Pinpoint the cell where the given text exists, returning its (X, Y) midpoint coordinate. 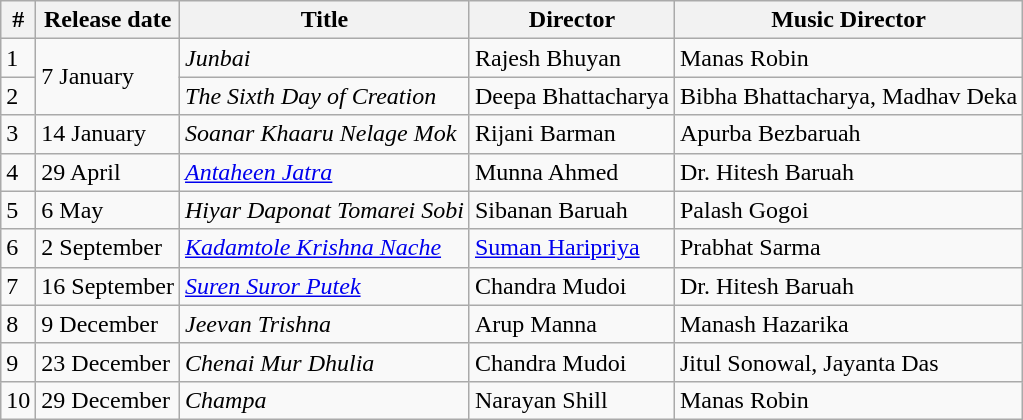
Apurba Bezbaruah (848, 134)
Hiyar Daponat Tomarei Sobi (325, 210)
Manash Hazarika (848, 324)
Release date (108, 20)
Antaheen Jatra (325, 172)
2 September (108, 248)
Music Director (848, 20)
Jeevan Trishna (325, 324)
Arup Manna (572, 324)
Title (325, 20)
2 (18, 96)
7 January (108, 77)
9 (18, 362)
Deepa Bhattacharya (572, 96)
29 December (108, 400)
Kadamtole Krishna Nache (325, 248)
10 (18, 400)
16 September (108, 286)
6 (18, 248)
# (18, 20)
7 (18, 286)
Junbai (325, 58)
Sibanan Baruah (572, 210)
Chenai Mur Dhulia (325, 362)
Rijani Barman (572, 134)
Jitul Sonowal, Jayanta Das (848, 362)
1 (18, 58)
The Sixth Day of Creation (325, 96)
Palash Gogoi (848, 210)
Rajesh Bhuyan (572, 58)
Champa (325, 400)
6 May (108, 210)
Soanar Khaaru Nelage Mok (325, 134)
Prabhat Sarma (848, 248)
14 January (108, 134)
Suman Haripriya (572, 248)
3 (18, 134)
9 December (108, 324)
8 (18, 324)
5 (18, 210)
23 December (108, 362)
4 (18, 172)
Suren Suror Putek (325, 286)
Munna Ahmed (572, 172)
Director (572, 20)
29 April (108, 172)
Bibha Bhattacharya, Madhav Deka (848, 96)
Narayan Shill (572, 400)
